Identify which cell holds the provided text, then report its (X, Y) central coordinate. 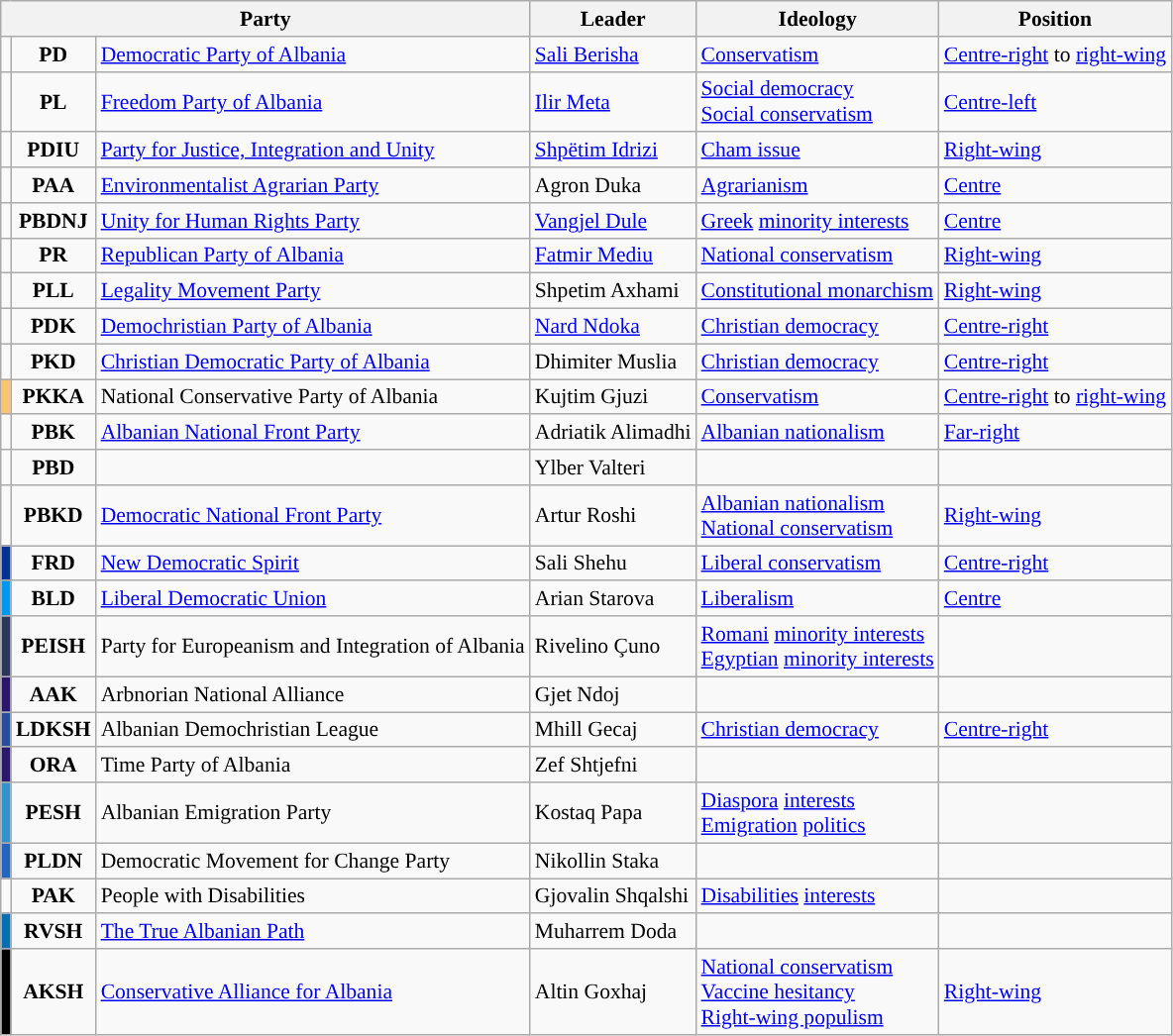
LDKSH (53, 730)
RVSH (53, 932)
PBDNJ (53, 221)
Party (266, 19)
Albanian Emigration Party (313, 812)
Position (1055, 19)
Fatmir Mediu (613, 256)
Muharrem Doda (613, 932)
Democratic National Front Party (313, 515)
Christian Democratic Party of Albania (313, 362)
Liberal conservatism (818, 564)
Disabilities interests (818, 896)
Dhimiter Muslia (613, 362)
Conservative Alliance for Albania (313, 992)
ORA (53, 766)
PD (53, 54)
PLL (53, 291)
Far-right (1055, 433)
Nikollin Staka (613, 861)
Nard Ndoka (613, 327)
Sali Shehu (613, 564)
Mhill Gecaj (613, 730)
AAK (53, 694)
Ilir Meta (613, 101)
Time Party of Albania (313, 766)
BLD (53, 599)
PKD (53, 362)
PR (53, 256)
Liberalism (818, 599)
PKKA (53, 397)
National conservatismVaccine hesitancyRight-wing populism (818, 992)
PEISH (53, 646)
PESH (53, 812)
New Democratic Spirit (313, 564)
National conservatism (818, 256)
Democratic Party of Albania (313, 54)
Altin Goxhaj (613, 992)
Romani minority interestsEgyptian minority interests (818, 646)
Social democracySocial conservatism (818, 101)
Albanian nationalismNational conservatism (818, 515)
Democratic Movement for Change Party (313, 861)
Leader (613, 19)
Albanian nationalism (818, 433)
Agron Duka (613, 185)
Shpetim Axhami (613, 291)
Arbnorian National Alliance (313, 694)
Gjet Ndoj (613, 694)
Unity for Human Rights Party (313, 221)
Agrarianism (818, 185)
PBK (53, 433)
PBKD (53, 515)
Kostaq Papa (613, 812)
Centre-left (1055, 101)
Ylber Valteri (613, 467)
Party for Justice, Integration and Unity (313, 151)
Legality Movement Party (313, 291)
PAK (53, 896)
FRD (53, 564)
Ideology (818, 19)
Party for Europeanism and Integration of Albania (313, 646)
Adriatik Alimadhi (613, 433)
Kujtim Gjuzi (613, 397)
Constitutional monarchism (818, 291)
PDK (53, 327)
Freedom Party of Albania (313, 101)
Rivelino Çuno (613, 646)
The True Albanian Path (313, 932)
Albanian Demochristian League (313, 730)
National Conservative Party of Albania (313, 397)
Sali Berisha (613, 54)
Arian Starova (613, 599)
Gjovalin Shqalshi (613, 896)
PBD (53, 467)
Artur Roshi (613, 515)
PAA (53, 185)
Republican Party of Albania (313, 256)
Cham issue (818, 151)
Vangjel Dule (613, 221)
Albanian National Front Party (313, 433)
AKSH (53, 992)
PL (53, 101)
Greek minority interests (818, 221)
PDIU (53, 151)
Zef Shtjefni (613, 766)
Diaspora interestsEmigration politics (818, 812)
Environmentalist Agrarian Party (313, 185)
Liberal Democratic Union (313, 599)
Demochristian Party of Albania (313, 327)
Shpëtim Idrizi (613, 151)
People with Disabilities (313, 896)
PLDN (53, 861)
